Determine the (x, y) coordinate at the center of the cell enclosing the given text.  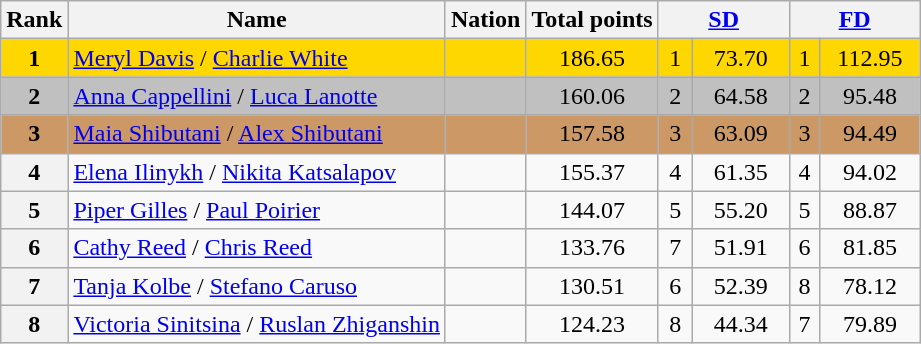
64.58 (740, 96)
155.37 (592, 172)
88.87 (870, 210)
Maia Shibutani / Alex Shibutani (257, 134)
FD (854, 20)
Meryl Davis / Charlie White (257, 58)
SD (724, 20)
Tanja Kolbe / Stefano Caruso (257, 286)
Piper Gilles / Paul Poirier (257, 210)
133.76 (592, 248)
95.48 (870, 96)
73.70 (740, 58)
79.89 (870, 324)
144.07 (592, 210)
Nation (485, 20)
52.39 (740, 286)
124.23 (592, 324)
63.09 (740, 134)
Anna Cappellini / Luca Lanotte (257, 96)
Elena Ilinykh / Nikita Katsalapov (257, 172)
Victoria Sinitsina / Ruslan Zhiganshin (257, 324)
157.58 (592, 134)
61.35 (740, 172)
55.20 (740, 210)
94.02 (870, 172)
81.85 (870, 248)
Cathy Reed / Chris Reed (257, 248)
Name (257, 20)
130.51 (592, 286)
Total points (592, 20)
112.95 (870, 58)
Rank (34, 20)
186.65 (592, 58)
44.34 (740, 324)
94.49 (870, 134)
160.06 (592, 96)
51.91 (740, 248)
78.12 (870, 286)
